Search for the cell housing the specified text and yield its (x, y) center coordinate. 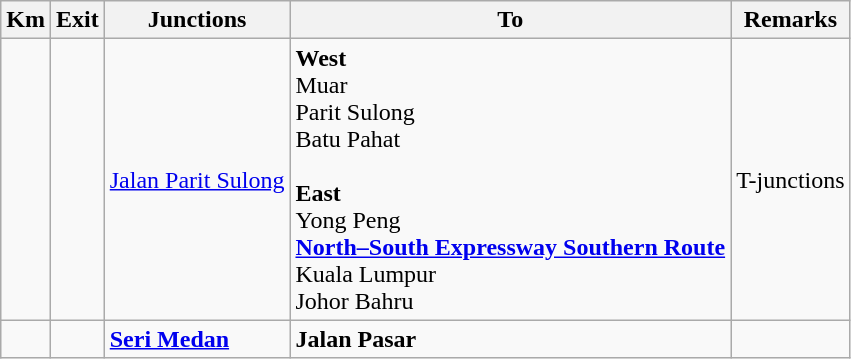
Jalan Parit Sulong (197, 180)
Jalan Pasar (510, 339)
Junctions (197, 20)
West Muar Parit Sulong Batu PahatEast Yong Peng North–South Expressway Southern RouteKuala LumpurJohor Bahru (510, 180)
Exit (77, 20)
Remarks (791, 20)
Km (26, 20)
T-junctions (791, 180)
To (510, 20)
Seri Medan (197, 339)
